Detect which cell encompasses the target text, then output its [X, Y] center coordinate. 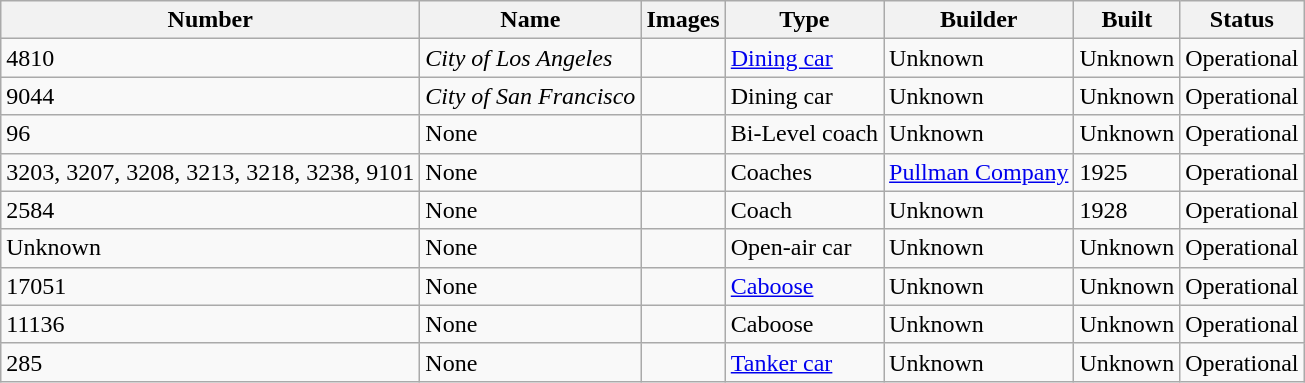
City of Los Angeles [530, 58]
Coaches [804, 172]
Pullman Company [979, 172]
17051 [210, 286]
11136 [210, 324]
Number [210, 20]
Images [683, 20]
3203, 3207, 3208, 3213, 3218, 3238, 9101 [210, 172]
Built [1127, 20]
Type [804, 20]
Status [1242, 20]
1925 [1127, 172]
Open-air car [804, 248]
9044 [210, 96]
2584 [210, 210]
City of San Francisco [530, 96]
96 [210, 134]
285 [210, 362]
Bi-Level coach [804, 134]
Name [530, 20]
1928 [1127, 210]
4810 [210, 58]
Tanker car [804, 362]
Builder [979, 20]
Coach [804, 210]
